Capture the cell that displays the provided text and extract its (X, Y) central coordinate. 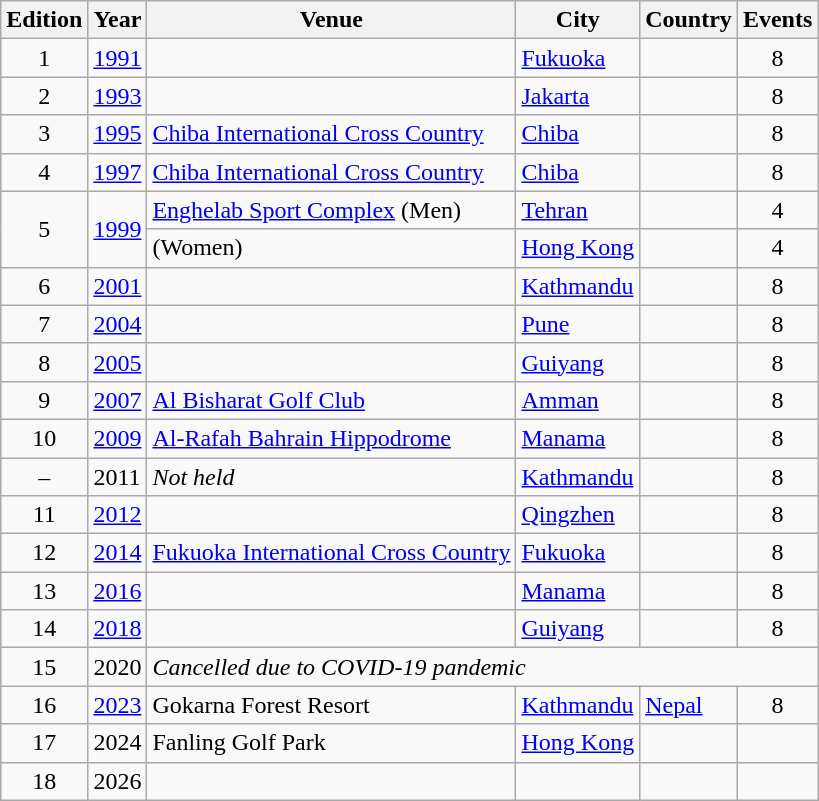
1993 (118, 96)
3 (44, 134)
2026 (118, 781)
6 (44, 286)
Cancelled due to COVID-19 pandemic (482, 667)
14 (44, 629)
1997 (118, 172)
2005 (118, 362)
1995 (118, 134)
Not held (332, 477)
18 (44, 781)
2011 (118, 477)
Pune (578, 324)
Fukuoka International Cross Country (332, 553)
10 (44, 438)
17 (44, 743)
Gokarna Forest Resort (332, 705)
5 (44, 229)
Al-Rafah Bahrain Hippodrome (332, 438)
Events (777, 20)
Nepal (689, 705)
1991 (118, 58)
9 (44, 400)
12 (44, 553)
– (44, 477)
2020 (118, 667)
Edition (44, 20)
(Women) (332, 248)
Enghelab Sport Complex (Men) (332, 210)
2014 (118, 553)
1999 (118, 229)
City (578, 20)
2024 (118, 743)
2018 (118, 629)
15 (44, 667)
Qingzhen (578, 515)
2012 (118, 515)
11 (44, 515)
2001 (118, 286)
2016 (118, 591)
2007 (118, 400)
Venue (332, 20)
16 (44, 705)
Country (689, 20)
2009 (118, 438)
Year (118, 20)
2 (44, 96)
2004 (118, 324)
Amman (578, 400)
1 (44, 58)
Fanling Golf Park (332, 743)
Jakarta (578, 96)
13 (44, 591)
Al Bisharat Golf Club (332, 400)
7 (44, 324)
2023 (118, 705)
Tehran (578, 210)
